Capture the cell that displays the provided text and extract its [x, y] central coordinate. 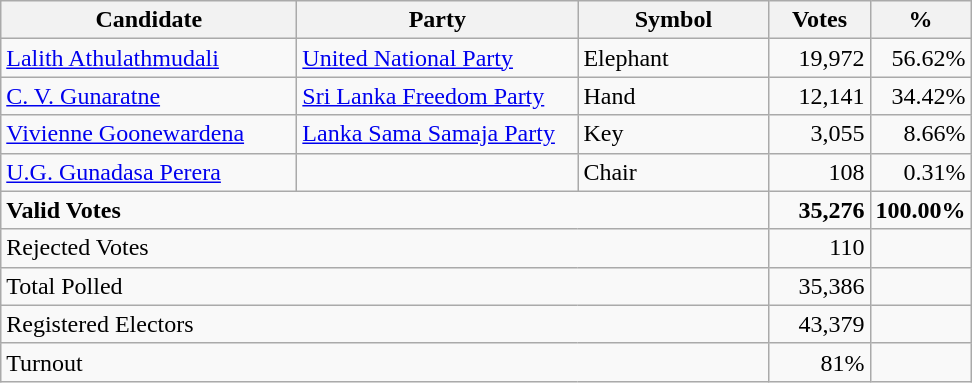
Registered Electors [385, 324]
Turnout [385, 362]
C. V. Gunaratne [149, 96]
Symbol [674, 20]
Total Polled [385, 286]
19,972 [820, 58]
100.00% [920, 210]
Rejected Votes [385, 248]
81% [820, 362]
Votes [820, 20]
0.31% [920, 172]
Key [674, 134]
56.62% [920, 58]
35,386 [820, 286]
Candidate [149, 20]
Valid Votes [385, 210]
3,055 [820, 134]
12,141 [820, 96]
34.42% [920, 96]
43,379 [820, 324]
% [920, 20]
Elephant [674, 58]
110 [820, 248]
United National Party [438, 58]
Lanka Sama Samaja Party [438, 134]
Chair [674, 172]
108 [820, 172]
Lalith Athulathmudali [149, 58]
U.G. Gunadasa Perera [149, 172]
35,276 [820, 210]
Hand [674, 96]
8.66% [920, 134]
Sri Lanka Freedom Party [438, 96]
Vivienne Goonewardena [149, 134]
Party [438, 20]
